Find where the given text appears and provide that cell's center as (X, Y) coordinate. 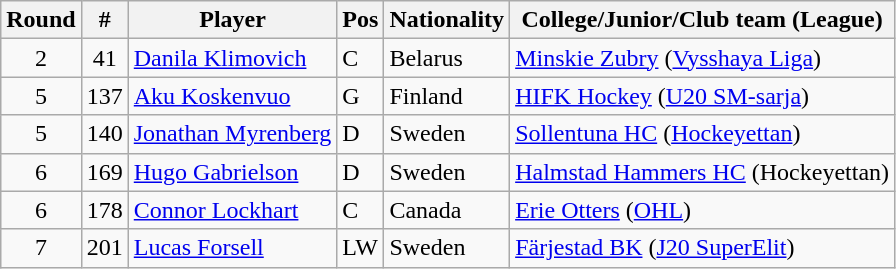
Sollentuna HC (Hockeyettan) (702, 134)
Minskie Zubry (Vysshaya Liga) (702, 58)
Round (41, 20)
Pos (360, 20)
140 (104, 134)
7 (41, 248)
Nationality (447, 20)
Connor Lockhart (232, 210)
Erie Otters (OHL) (702, 210)
2 (41, 58)
Finland (447, 96)
# (104, 20)
178 (104, 210)
Halmstad Hammers HC (Hockeyettan) (702, 172)
41 (104, 58)
Danila Klimovich (232, 58)
Player (232, 20)
169 (104, 172)
Färjestad BK (J20 SuperElit) (702, 248)
Lucas Forsell (232, 248)
College/Junior/Club team (League) (702, 20)
LW (360, 248)
Aku Koskenvuo (232, 96)
HIFK Hockey (U20 SM-sarja) (702, 96)
G (360, 96)
Canada (447, 210)
137 (104, 96)
Jonathan Myrenberg (232, 134)
Hugo Gabrielson (232, 172)
201 (104, 248)
Belarus (447, 58)
